Identify which cell holds the provided text, then report its [x, y] central coordinate. 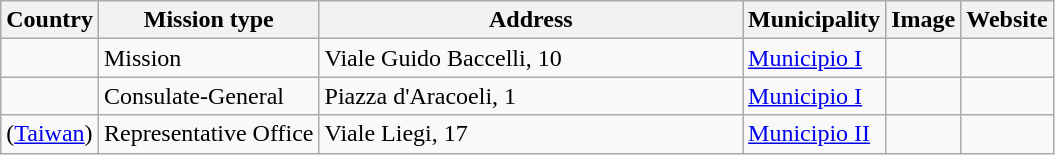
Address [531, 20]
Municipio II [814, 134]
Municipality [814, 20]
Piazza d'Aracoeli, 1 [531, 96]
Website [1007, 20]
Mission [208, 58]
(Taiwan) [50, 134]
Mission type [208, 20]
Country [50, 20]
Viale Liegi, 17 [531, 134]
Consulate-General [208, 96]
Representative Office [208, 134]
Viale Guido Baccelli, 10 [531, 58]
Image [924, 20]
